Pinpoint the cell where the given text exists, returning its [X, Y] midpoint coordinate. 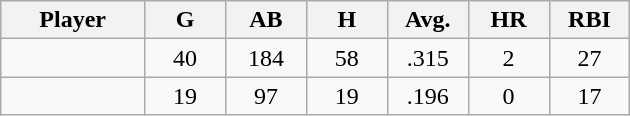
H [346, 20]
17 [590, 96]
G [186, 20]
27 [590, 58]
.315 [428, 58]
Avg. [428, 20]
AB [266, 20]
0 [508, 96]
184 [266, 58]
.196 [428, 96]
97 [266, 96]
40 [186, 58]
Player [73, 20]
58 [346, 58]
HR [508, 20]
RBI [590, 20]
2 [508, 58]
